Locate the cell with the specified text and output its [x, y] center coordinate. 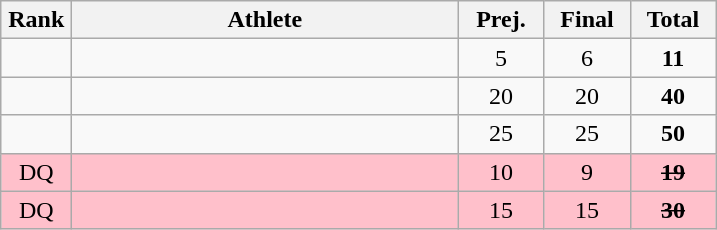
Total [673, 20]
Final [587, 20]
19 [673, 172]
5 [501, 58]
6 [587, 58]
Athlete [265, 20]
11 [673, 58]
Prej. [501, 20]
30 [673, 210]
50 [673, 134]
10 [501, 172]
40 [673, 96]
9 [587, 172]
Rank [36, 20]
